Return (x, y) of the center of cell containing provided text 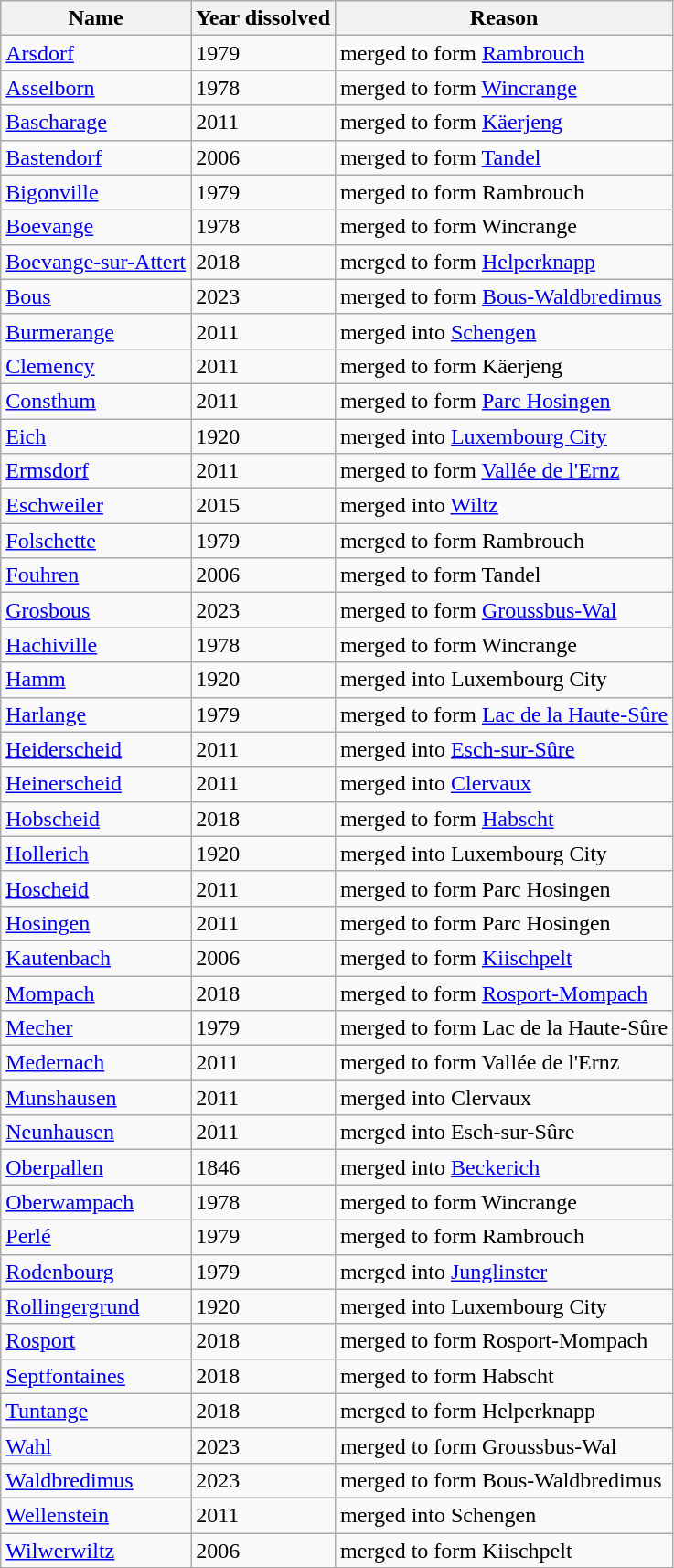
Asselborn (96, 88)
Boevange (96, 227)
Hamm (96, 680)
Mecher (96, 1028)
Bascharage (96, 123)
Perlé (96, 1237)
Hoscheid (96, 888)
Reason (505, 18)
Fouhren (96, 575)
Hobscheid (96, 819)
merged into Wiltz (505, 506)
Rosport (96, 1341)
Consthum (96, 401)
Name (96, 18)
merged into Junglinster (505, 1272)
2015 (263, 506)
Hosingen (96, 923)
Medernach (96, 1063)
Neunhausen (96, 1133)
Waldbredimus (96, 1480)
Wilwerwiltz (96, 1551)
Rollingergrund (96, 1306)
Boevange-sur-Attert (96, 262)
Clemency (96, 366)
Harlange (96, 714)
Year dissolved (263, 18)
Oberwampach (96, 1202)
Ermsdorf (96, 471)
Tuntange (96, 1411)
Hollerich (96, 854)
Munshausen (96, 1098)
Wahl (96, 1445)
Wellenstein (96, 1515)
Heinerscheid (96, 784)
Eschweiler (96, 506)
Burmerange (96, 331)
Bigonville (96, 192)
Mompach (96, 993)
Septfontaines (96, 1376)
Heiderscheid (96, 749)
Eich (96, 436)
Kautenbach (96, 958)
Rodenbourg (96, 1272)
Arsdorf (96, 53)
Bastendorf (96, 157)
Bous (96, 296)
merged into Beckerich (505, 1167)
Folschette (96, 541)
Hachiville (96, 645)
Grosbous (96, 610)
Oberpallen (96, 1167)
1846 (263, 1167)
